Pinpoint the cell where the given text exists, returning its [X, Y] midpoint coordinate. 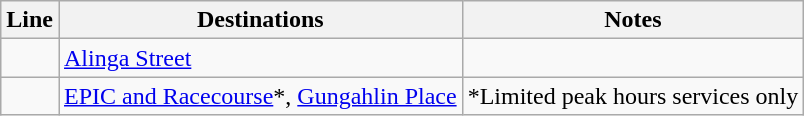
Line [30, 20]
Notes [633, 20]
EPIC and Racecourse*, Gungahlin Place [260, 96]
*Limited peak hours services only [633, 96]
Destinations [260, 20]
Alinga Street [260, 58]
